Identify which cell holds the provided text, then report its [x, y] central coordinate. 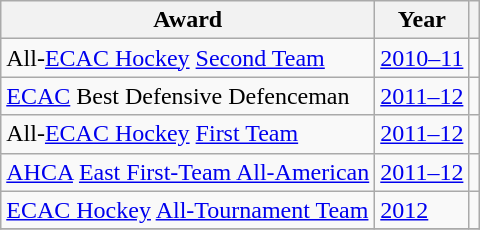
All-ECAC Hockey Second Team [188, 58]
AHCA East First-Team All-American [188, 172]
2010–11 [422, 58]
Award [188, 20]
2012 [422, 210]
ECAC Hockey All-Tournament Team [188, 210]
All-ECAC Hockey First Team [188, 134]
ECAC Best Defensive Defenceman [188, 96]
Year [422, 20]
